Scan for the cell matching the given text and deliver its (x, y) coordinate at center. 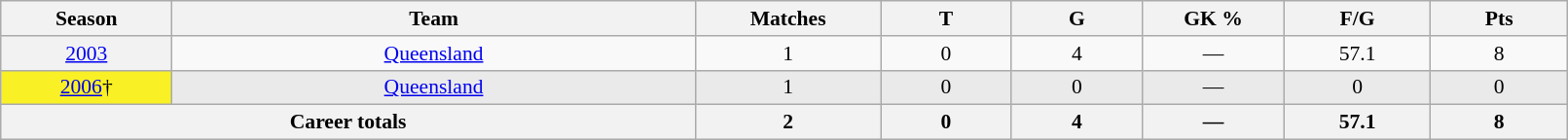
2003 (87, 53)
Career totals (348, 122)
2 (787, 122)
2006† (87, 87)
T (946, 18)
Team (434, 18)
Matches (787, 18)
G (1076, 18)
F/G (1358, 18)
GK % (1214, 18)
Season (87, 18)
Pts (1499, 18)
